Scan for the cell matching the given text and deliver its (X, Y) coordinate at center. 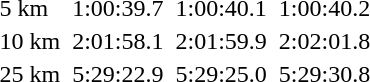
2:01:58.1 (118, 41)
2:01:59.9 (221, 41)
